Detect which cell encompasses the target text, then output its (X, Y) center coordinate. 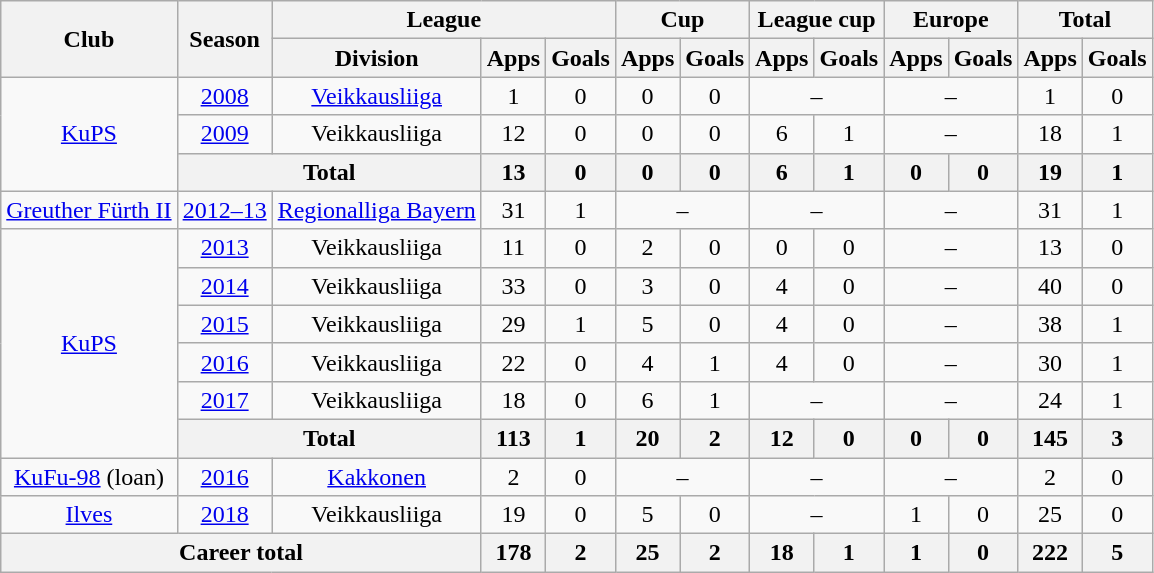
Season (224, 39)
33 (513, 286)
222 (1050, 553)
Regionalliga Bayern (376, 210)
2012–13 (224, 210)
Career total (241, 553)
Europe (951, 20)
29 (513, 324)
Division (376, 58)
113 (513, 438)
145 (1050, 438)
Cup (682, 20)
Ilves (89, 515)
League (444, 20)
22 (513, 362)
KuFu-98 (loan) (89, 477)
30 (1050, 362)
38 (1050, 324)
40 (1050, 286)
2014 (224, 286)
Greuther Fürth II (89, 210)
2009 (224, 134)
2015 (224, 324)
11 (513, 248)
2008 (224, 96)
2017 (224, 400)
Club (89, 39)
2013 (224, 248)
League cup (817, 20)
178 (513, 553)
2018 (224, 515)
Kakkonen (376, 477)
24 (1050, 400)
20 (647, 438)
